Search for the cell housing the specified text and yield its (x, y) center coordinate. 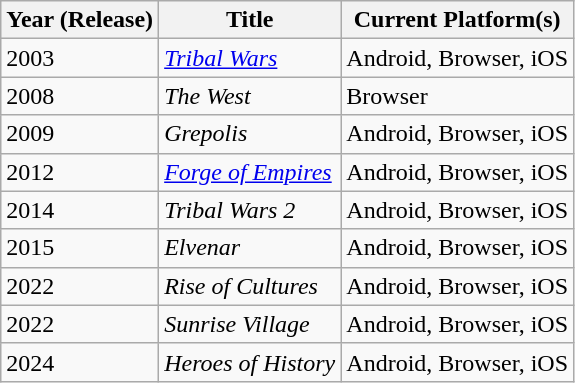
2014 (80, 210)
Current Platform(s) (458, 20)
2008 (80, 96)
2003 (80, 58)
Tribal Wars (250, 58)
Year (Release) (80, 20)
2024 (80, 362)
Sunrise Village (250, 324)
Tribal Wars 2 (250, 210)
Title (250, 20)
2015 (80, 248)
Elvenar (250, 248)
Browser (458, 96)
2012 (80, 172)
Heroes of History (250, 362)
Forge of Empires (250, 172)
The West (250, 96)
Grepolis (250, 134)
Rise of Cultures (250, 286)
2009 (80, 134)
